Extract the (x, y) coordinate from the center of the cell holding the provided text.  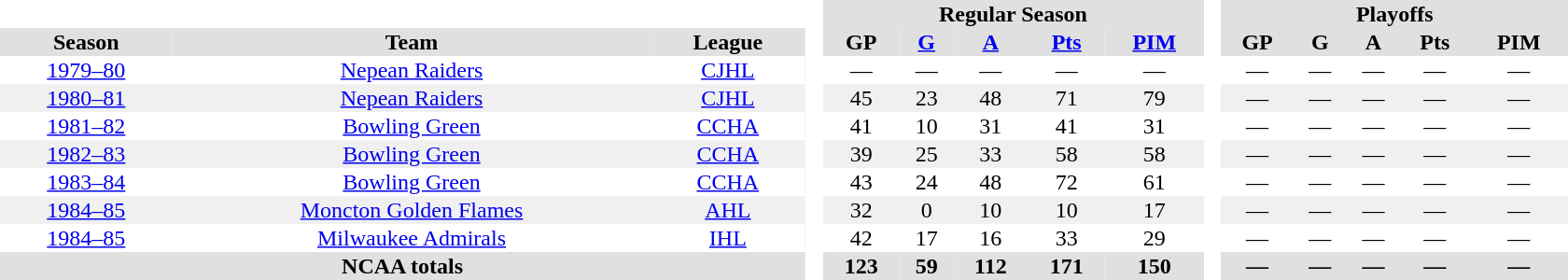
171 (1066, 266)
72 (1066, 182)
1980–81 (86, 98)
23 (926, 98)
1979–80 (86, 70)
Regular Season (1013, 14)
0 (926, 210)
112 (990, 266)
79 (1154, 98)
1983–84 (86, 182)
39 (861, 154)
123 (861, 266)
League (728, 42)
Team (413, 42)
150 (1154, 266)
71 (1066, 98)
AHL (728, 210)
NCAA totals (402, 266)
32 (861, 210)
29 (1154, 238)
42 (861, 238)
1981–82 (86, 126)
43 (861, 182)
IHL (728, 238)
61 (1154, 182)
Moncton Golden Flames (413, 210)
25 (926, 154)
24 (926, 182)
45 (861, 98)
Playoffs (1394, 14)
Season (86, 42)
Milwaukee Admirals (413, 238)
59 (926, 266)
16 (990, 238)
1982–83 (86, 154)
